Search for the cell housing the specified text and yield its (X, Y) center coordinate. 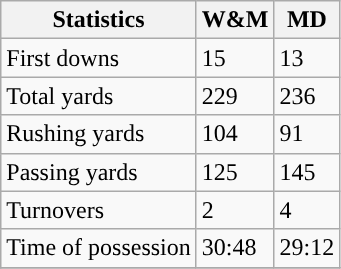
First downs (99, 58)
Turnovers (99, 210)
145 (307, 172)
Passing yards (99, 172)
MD (307, 20)
30:48 (235, 248)
91 (307, 134)
13 (307, 58)
W&M (235, 20)
Rushing yards (99, 134)
Time of possession (99, 248)
125 (235, 172)
229 (235, 96)
15 (235, 58)
236 (307, 96)
4 (307, 210)
2 (235, 210)
Total yards (99, 96)
Statistics (99, 20)
104 (235, 134)
29:12 (307, 248)
